Identify which cell holds the provided text, then report its (X, Y) central coordinate. 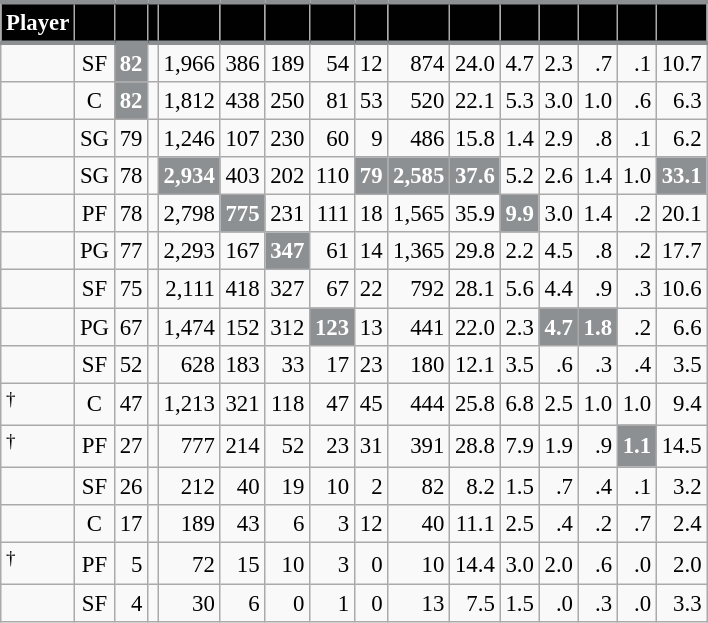
8.2 (475, 486)
214 (242, 446)
9.9 (520, 214)
61 (332, 251)
77 (130, 251)
54 (332, 62)
45 (370, 404)
37.6 (475, 176)
1,213 (189, 404)
11.1 (475, 524)
1.1 (636, 446)
2,111 (189, 289)
183 (242, 364)
418 (242, 289)
2.2 (520, 251)
2.4 (681, 524)
4.4 (558, 289)
6.2 (681, 139)
14.4 (475, 563)
6.8 (520, 404)
628 (189, 364)
1,565 (419, 214)
2,934 (189, 176)
2.9 (558, 139)
35.9 (475, 214)
1,365 (419, 251)
321 (242, 404)
110 (332, 176)
167 (242, 251)
2.6 (558, 176)
2,585 (419, 176)
231 (288, 214)
27 (130, 446)
30 (189, 604)
31 (370, 446)
22.0 (475, 327)
43 (242, 524)
15 (242, 563)
250 (288, 101)
312 (288, 327)
29.8 (475, 251)
180 (419, 364)
444 (419, 404)
212 (189, 486)
5.2 (520, 176)
874 (419, 62)
19 (288, 486)
152 (242, 327)
1,246 (189, 139)
5.3 (520, 101)
72 (189, 563)
7.9 (520, 446)
775 (242, 214)
520 (419, 101)
5 (130, 563)
403 (242, 176)
2,293 (189, 251)
5.6 (520, 289)
2,798 (189, 214)
10.6 (681, 289)
347 (288, 251)
14.5 (681, 446)
28.8 (475, 446)
391 (419, 446)
15.8 (475, 139)
20.1 (681, 214)
53 (370, 101)
25.8 (475, 404)
123 (332, 327)
6.3 (681, 101)
386 (242, 62)
26 (130, 486)
1,966 (189, 62)
438 (242, 101)
118 (288, 404)
230 (288, 139)
6.6 (681, 327)
441 (419, 327)
75 (130, 289)
18 (370, 214)
111 (332, 214)
33 (288, 364)
4.5 (558, 251)
202 (288, 176)
12.1 (475, 364)
Player (38, 22)
81 (332, 101)
3.2 (681, 486)
107 (242, 139)
28.1 (475, 289)
14 (370, 251)
22 (370, 289)
1,474 (189, 327)
1,812 (189, 101)
777 (189, 446)
1.9 (558, 446)
1.8 (598, 327)
792 (419, 289)
7.5 (475, 604)
9.4 (681, 404)
10.7 (681, 62)
1 (332, 604)
60 (332, 139)
3.3 (681, 604)
24.0 (475, 62)
327 (288, 289)
4 (130, 604)
9 (370, 139)
22.1 (475, 101)
17.7 (681, 251)
2 (370, 486)
33.1 (681, 176)
486 (419, 139)
